Extract the (X, Y) coordinate from the center of the cell holding the provided text.  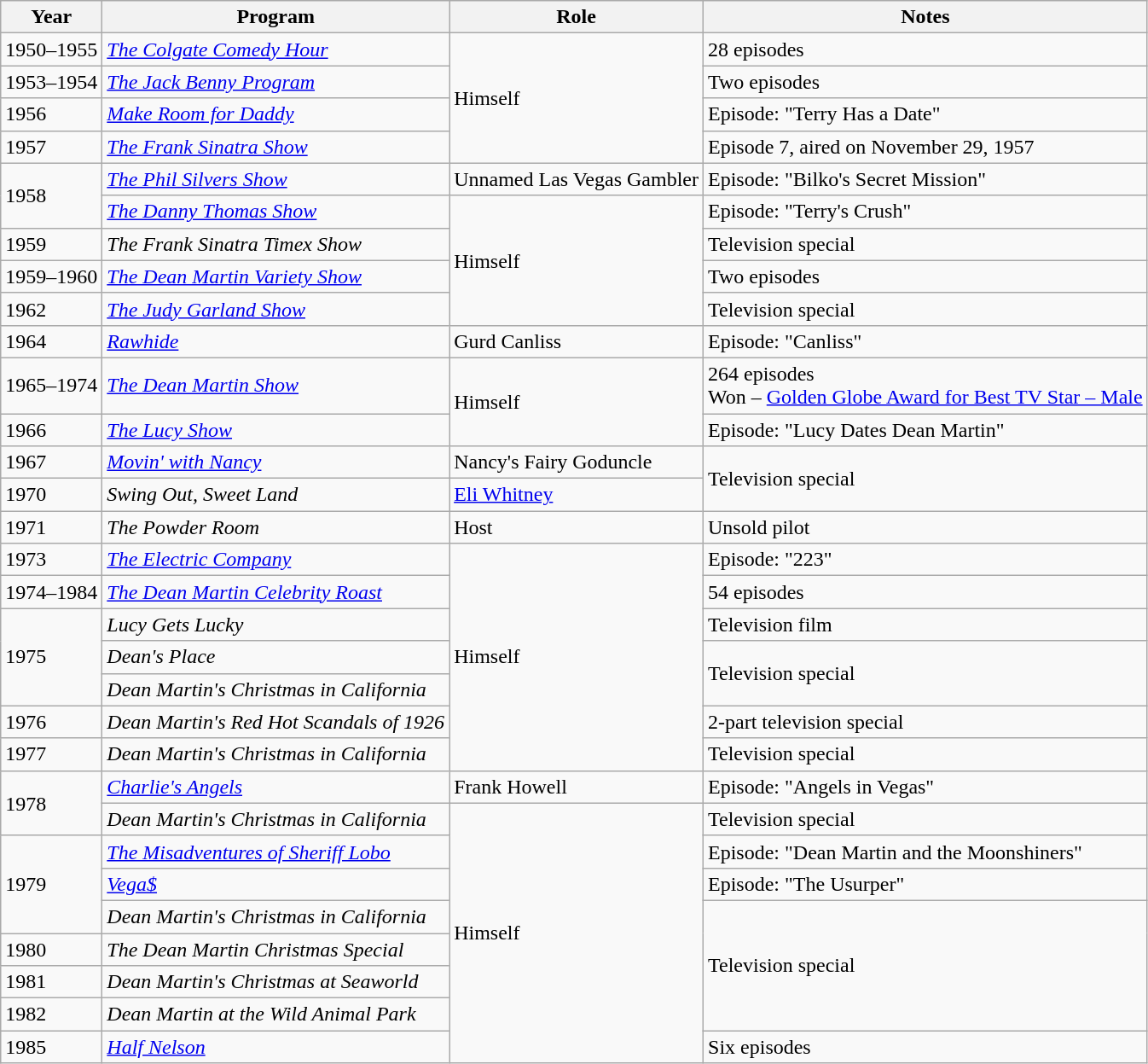
The Powder Room (276, 527)
Episode: "Canliss" (926, 341)
Eli Whitney (577, 495)
1964 (51, 341)
The Dean Martin Show (276, 386)
Episode: "Lucy Dates Dean Martin" (926, 429)
1981 (51, 982)
1977 (51, 754)
1959 (51, 244)
1966 (51, 429)
The Jack Benny Program (276, 82)
The Misadventures of Sheriff Lobo (276, 852)
The Electric Company (276, 560)
1958 (51, 195)
The Danny Thomas Show (276, 212)
Episode: "223" (926, 560)
The Phil Silvers Show (276, 179)
Year (51, 17)
Episode: "Terry Has a Date" (926, 114)
The Frank Sinatra Timex Show (276, 244)
Role (577, 17)
Host (577, 527)
Episode: "Bilko's Secret Mission" (926, 179)
Rawhide (276, 341)
Frank Howell (577, 787)
Program (276, 17)
Six episodes (926, 1047)
Vega$ (276, 884)
1978 (51, 803)
264 episodesWon – Golden Globe Award for Best TV Star – Male (926, 386)
1980 (51, 950)
1970 (51, 495)
Make Room for Daddy (276, 114)
The Colgate Comedy Hour (276, 49)
Dean Martin at the Wild Animal Park (276, 1015)
1985 (51, 1047)
The Dean Martin Christmas Special (276, 950)
1967 (51, 462)
Episode: "Terry's Crush" (926, 212)
Dean Martin's Red Hot Scandals of 1926 (276, 722)
1974–1984 (51, 592)
Swing Out, Sweet Land (276, 495)
The Dean Martin Variety Show (276, 276)
Dean's Place (276, 657)
2-part television special (926, 722)
1971 (51, 527)
Unsold pilot (926, 527)
Episode 7, aired on November 29, 1957 (926, 147)
1982 (51, 1015)
28 episodes (926, 49)
The Lucy Show (276, 429)
The Judy Garland Show (276, 309)
Television film (926, 625)
1950–1955 (51, 49)
Episode: "The Usurper" (926, 884)
1957 (51, 147)
54 episodes (926, 592)
1979 (51, 884)
Gurd Canliss (577, 341)
Dean Martin's Christmas at Seaworld (276, 982)
1975 (51, 657)
Episode: "Angels in Vegas" (926, 787)
The Frank Sinatra Show (276, 147)
The Dean Martin Celebrity Roast (276, 592)
1965–1974 (51, 386)
Movin' with Nancy (276, 462)
Half Nelson (276, 1047)
Unnamed Las Vegas Gambler (577, 179)
1959–1960 (51, 276)
Lucy Gets Lucky (276, 625)
1973 (51, 560)
Nancy's Fairy Goduncle (577, 462)
Charlie's Angels (276, 787)
1962 (51, 309)
1956 (51, 114)
1953–1954 (51, 82)
Episode: "Dean Martin and the Moonshiners" (926, 852)
1976 (51, 722)
Notes (926, 17)
